Determine the [x, y] coordinate at the center of the cell enclosing the given text.  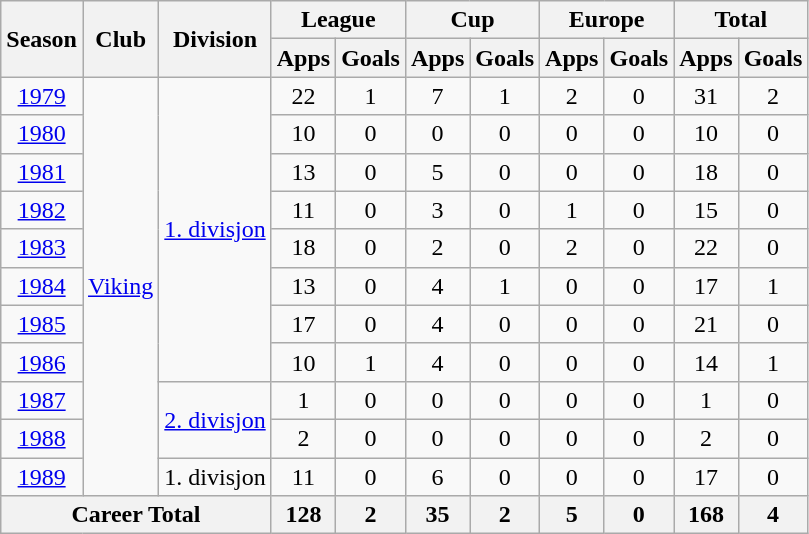
Division [215, 39]
1983 [42, 248]
31 [706, 96]
1986 [42, 362]
2. divisjon [215, 419]
1988 [42, 438]
1985 [42, 324]
1989 [42, 477]
Season [42, 39]
Career Total [136, 515]
Cup [472, 20]
1984 [42, 286]
1981 [42, 172]
Viking [120, 286]
1980 [42, 134]
Club [120, 39]
7 [437, 96]
21 [706, 324]
1987 [42, 400]
1982 [42, 210]
League [338, 20]
Total [741, 20]
168 [706, 515]
6 [437, 477]
14 [706, 362]
3 [437, 210]
128 [303, 515]
1979 [42, 96]
Europe [607, 20]
35 [437, 515]
15 [706, 210]
